Detect which cell encompasses the target text, then output its [x, y] center coordinate. 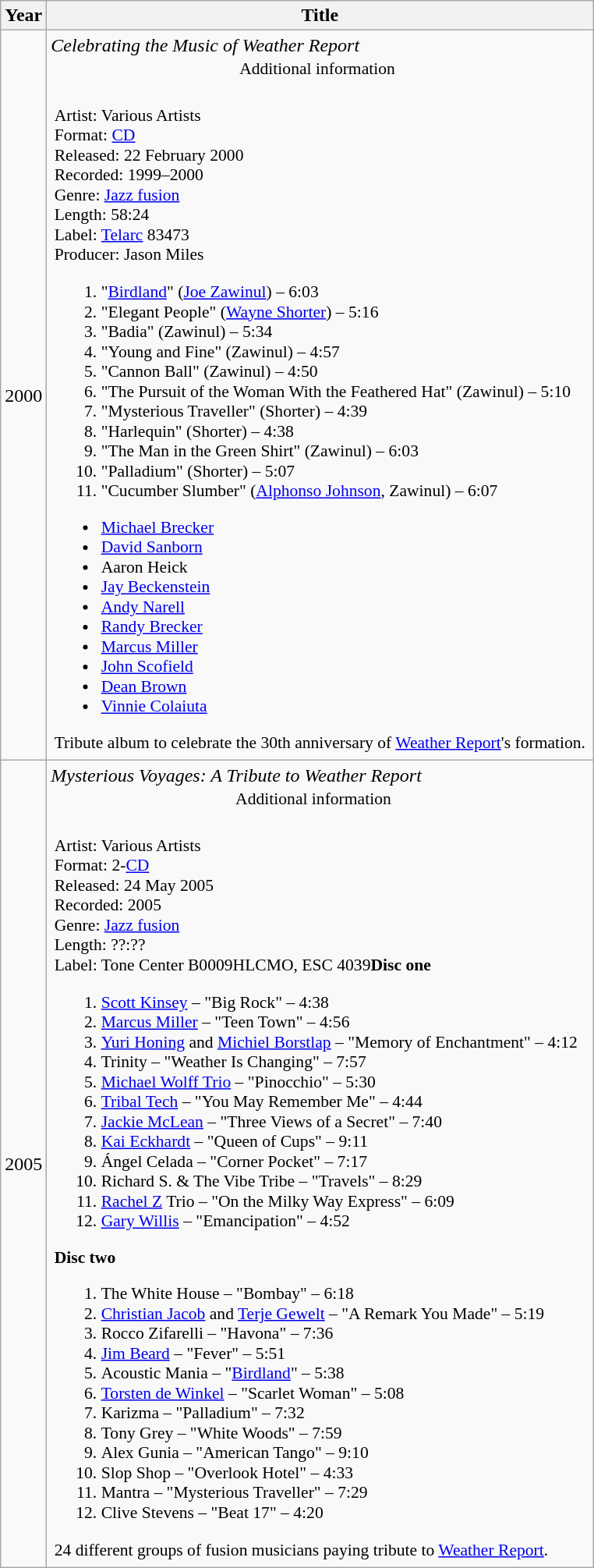
2005 [23, 1164]
2000 [23, 396]
Title [320, 16]
Year [23, 16]
